Capture the cell that displays the provided text and extract its [X, Y] central coordinate. 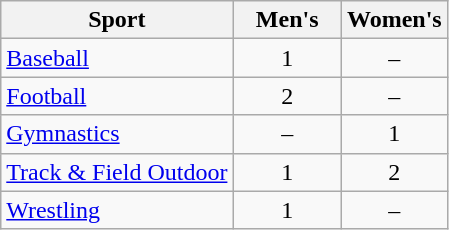
Baseball [117, 58]
Sport [117, 20]
Track & Field Outdoor [117, 172]
Women's [394, 20]
Football [117, 96]
Wrestling [117, 210]
Men's [288, 20]
Gymnastics [117, 134]
